Capture the cell that displays the provided text and extract its (x, y) central coordinate. 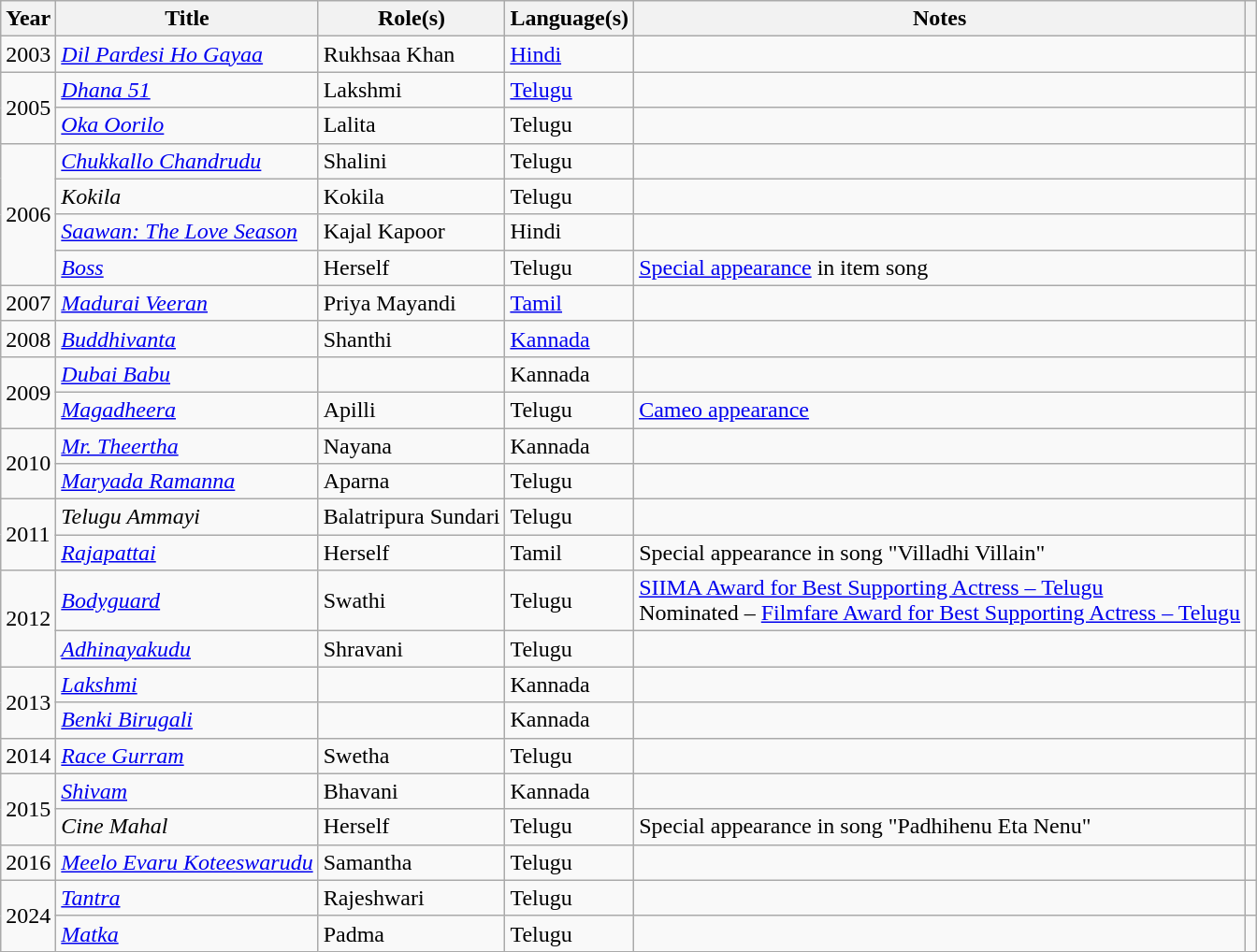
2005 (28, 108)
Magadheera (187, 410)
Special appearance in song "Padhihenu Eta Nenu" (940, 827)
2013 (28, 702)
Role(s) (412, 19)
Balatripura Sundari (412, 517)
Title (187, 19)
Nayana (412, 446)
SIIMA Award for Best Supporting Actress – TeluguNominated – Filmfare Award for Best Supporting Actress – Telugu (940, 600)
Lalita (412, 125)
Meelo Evaru Koteeswarudu (187, 862)
Rajeshwari (412, 898)
2008 (28, 339)
Shivam (187, 791)
2024 (28, 916)
Language(s) (570, 19)
Race Gurram (187, 756)
Buddhivanta (187, 339)
Shravani (412, 649)
Kajal Kapoor (412, 232)
Madurai Veeran (187, 303)
Maryada Ramanna (187, 482)
Boss (187, 267)
Shanthi (412, 339)
Rajapattai (187, 553)
Shalini (412, 161)
Apilli (412, 410)
Saawan: The Love Season (187, 232)
Oka Oorilo (187, 125)
Year (28, 19)
Bodyguard (187, 600)
2009 (28, 392)
Dubai Babu (187, 374)
Priya Mayandi (412, 303)
Cameo appearance (940, 410)
Benki Birugali (187, 720)
Tantra (187, 898)
Padma (412, 933)
Samantha (412, 862)
Swetha (412, 756)
2014 (28, 756)
2010 (28, 464)
Special appearance in item song (940, 267)
Notes (940, 19)
Adhinayakudu (187, 649)
Bhavani (412, 791)
Mr. Theertha (187, 446)
Chukkallo Chandrudu (187, 161)
Dhana 51 (187, 90)
2003 (28, 54)
Dil Pardesi Ho Gayaa (187, 54)
Rukhsaa Khan (412, 54)
Special appearance in song "Villadhi Villain" (940, 553)
Swathi (412, 600)
2016 (28, 862)
2011 (28, 535)
Aparna (412, 482)
2006 (28, 214)
Telugu Ammayi (187, 517)
2007 (28, 303)
2015 (28, 809)
2012 (28, 619)
Matka (187, 933)
Cine Mahal (187, 827)
